Output the [X, Y] coordinate of the center of the cell containing the given text.  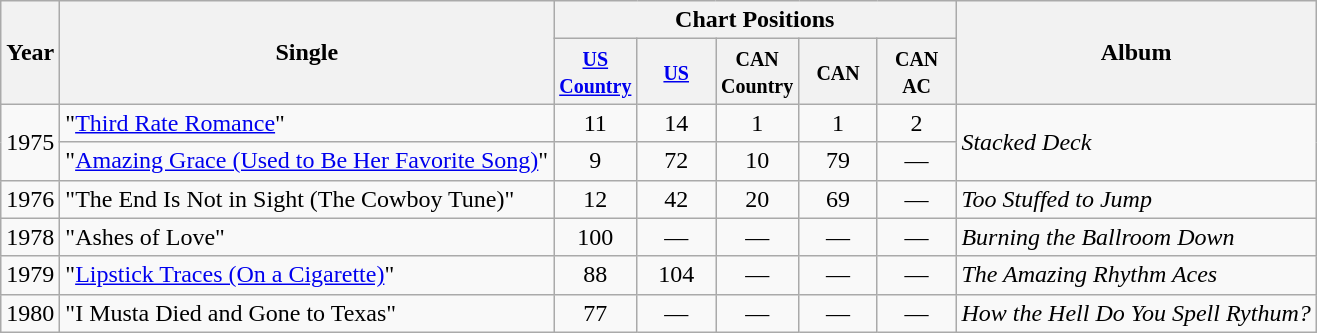
"Ashes of Love" [307, 237]
2 [916, 123]
10 [758, 161]
12 [596, 199]
42 [676, 199]
1980 [30, 313]
Too Stuffed to Jump [1136, 199]
"The End Is Not in Sight (The Cowboy Tune)" [307, 199]
US Country [596, 72]
14 [676, 123]
104 [676, 275]
1978 [30, 237]
Single [307, 52]
Album [1136, 52]
20 [758, 199]
11 [596, 123]
1979 [30, 275]
9 [596, 161]
CAN [838, 72]
1976 [30, 199]
How the Hell Do You Spell Rythum? [1136, 313]
Burning the Ballroom Down [1136, 237]
"I Musta Died and Gone to Texas" [307, 313]
Chart Positions [755, 20]
Year [30, 52]
"Amazing Grace (Used to Be Her Favorite Song)" [307, 161]
The Amazing Rhythm Aces [1136, 275]
72 [676, 161]
CAN Country [758, 72]
"Third Rate Romance" [307, 123]
79 [838, 161]
"Lipstick Traces (On a Cigarette)" [307, 275]
CAN AC [916, 72]
88 [596, 275]
US [676, 72]
1975 [30, 142]
69 [838, 199]
100 [596, 237]
77 [596, 313]
Stacked Deck [1136, 142]
